Provide the (X, Y) coordinate of the cell's center where the given text is located.  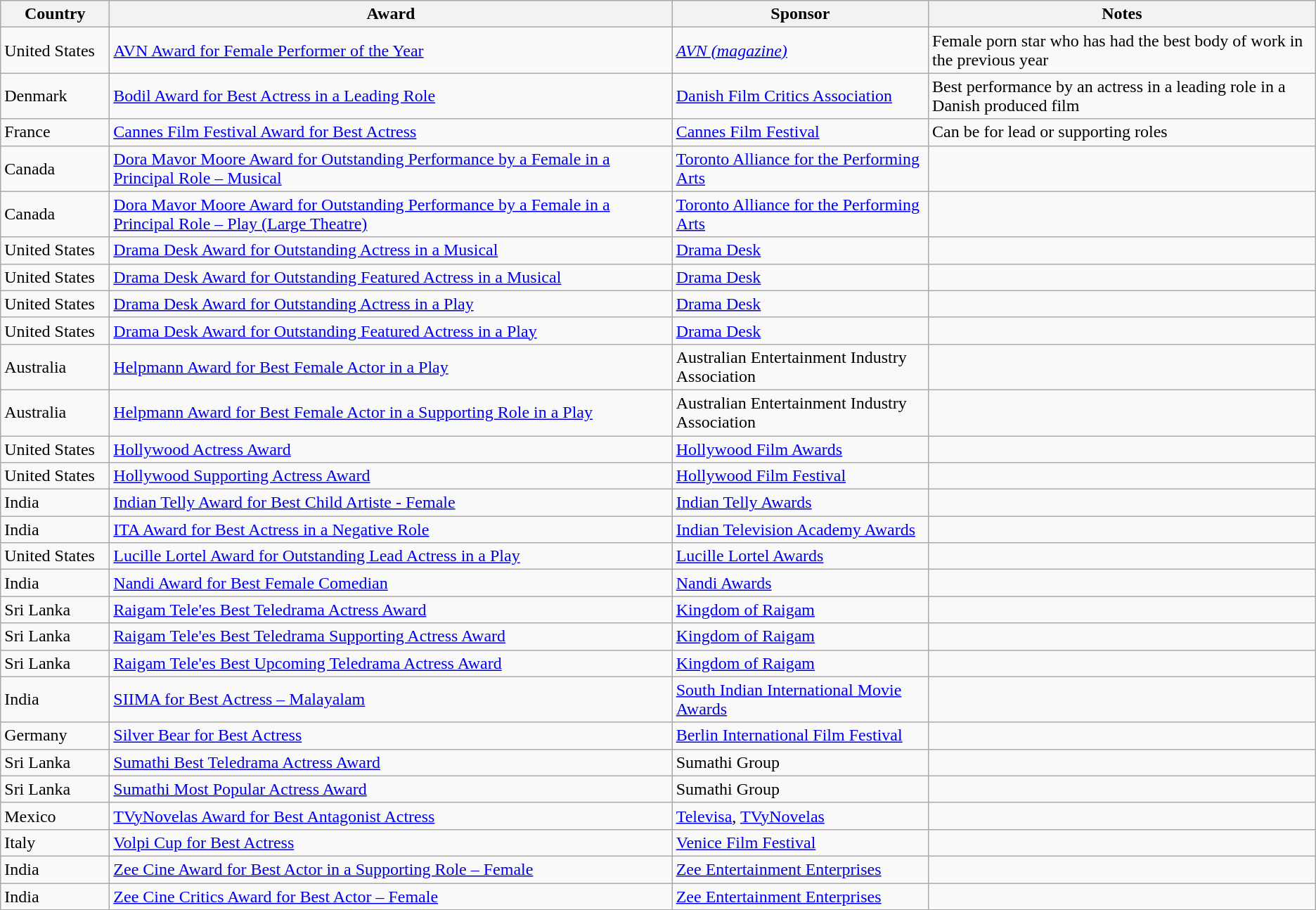
Bodil Award for Best Actress in a Leading Role (391, 96)
Volpi Cup for Best Actress (391, 842)
ITA Award for Best Actress in a Negative Role (391, 530)
Sumathi Best Teledrama Actress Award (391, 762)
Lucille Lortel Award for Outstanding Lead Actress in a Play (391, 556)
Best performance by an actress in a leading role in a Danish produced film (1122, 96)
Dora Mavor Moore Award for Outstanding Performance by a Female in a Principal Role – Play (Large Theatre) (391, 214)
Mexico (55, 816)
Drama Desk Award for Outstanding Featured Actress in a Play (391, 331)
Zee Cine Award for Best Actor in a Supporting Role – Female (391, 869)
Italy (55, 842)
Award (391, 14)
Televisa, TVyNovelas (800, 816)
Silver Bear for Best Actress (391, 736)
Zee Cine Critics Award for Best Actor – Female (391, 897)
TVyNovelas Award for Best Antagonist Actress (391, 816)
Nandi Awards (800, 583)
Country (55, 14)
AVN Award for Female Performer of the Year (391, 51)
Cannes Film Festival Award for Best Actress (391, 132)
Indian Telly Awards (800, 503)
Indian Telly Award for Best Child Artiste - Female (391, 503)
Hollywood Film Awards (800, 449)
Raigam Tele'es Best Teledrama Supporting Actress Award (391, 636)
Drama Desk Award for Outstanding Actress in a Musical (391, 250)
Berlin International Film Festival (800, 736)
Helpmann Award for Best Female Actor in a Supporting Role in a Play (391, 412)
Hollywood Supporting Actress Award (391, 476)
Drama Desk Award for Outstanding Featured Actress in a Musical (391, 277)
Sumathi Most Popular Actress Award (391, 789)
South Indian International Movie Awards (800, 699)
Sponsor (800, 14)
Hollywood Film Festival (800, 476)
Cannes Film Festival (800, 132)
France (55, 132)
Germany (55, 736)
Female porn star who has had the best body of work in the previous year (1122, 51)
Nandi Award for Best Female Comedian (391, 583)
Hollywood Actress Award (391, 449)
Raigam Tele'es Best Upcoming Teledrama Actress Award (391, 663)
Venice Film Festival (800, 842)
Helpmann Award for Best Female Actor in a Play (391, 367)
Denmark (55, 96)
Can be for lead or supporting roles (1122, 132)
Dora Mavor Moore Award for Outstanding Performance by a Female in a Principal Role – Musical (391, 169)
Notes (1122, 14)
Indian Television Academy Awards (800, 530)
Drama Desk Award for Outstanding Actress in a Play (391, 304)
Danish Film Critics Association (800, 96)
Lucille Lortel Awards (800, 556)
SIIMA for Best Actress – Malayalam (391, 699)
Raigam Tele'es Best Teledrama Actress Award (391, 610)
AVN (magazine) (800, 51)
